Output the (X, Y) coordinate of the center of the cell containing the given text.  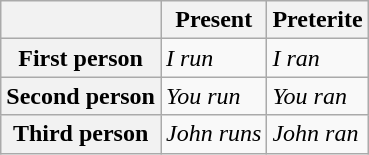
Preterite (318, 20)
Third person (81, 134)
I run (213, 58)
John runs (213, 134)
First person (81, 58)
John ran (318, 134)
You ran (318, 96)
Second person (81, 96)
I ran (318, 58)
Present (213, 20)
You run (213, 96)
